For the text-containing cell, return its midpoint in (X, Y) coordinate format. 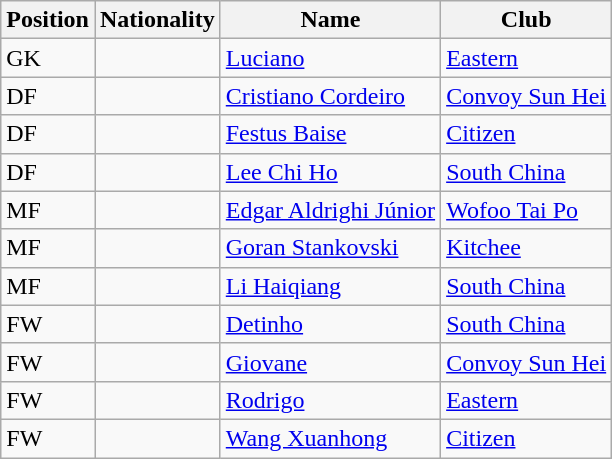
Li Haiqiang (330, 286)
Wofoo Tai Po (526, 210)
Cristiano Cordeiro (330, 96)
Rodrigo (330, 400)
Goran Stankovski (330, 248)
Lee Chi Ho (330, 172)
Club (526, 20)
GK (48, 58)
Festus Baise (330, 134)
Wang Xuanhong (330, 438)
Name (330, 20)
Kitchee (526, 248)
Position (48, 20)
Nationality (157, 20)
Edgar Aldrighi Júnior (330, 210)
Luciano (330, 58)
Detinho (330, 324)
Giovane (330, 362)
